Extract the (x, y) coordinate from the center of the cell holding the provided text.  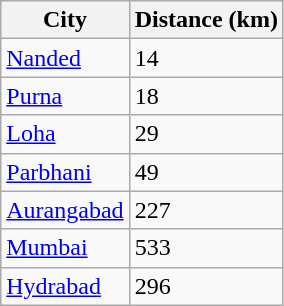
Parbhani (65, 172)
Hydrabad (65, 286)
29 (206, 134)
533 (206, 248)
City (65, 20)
Nanded (65, 58)
Distance (km) (206, 20)
14 (206, 58)
227 (206, 210)
Mumbai (65, 248)
18 (206, 96)
49 (206, 172)
296 (206, 286)
Loha (65, 134)
Aurangabad (65, 210)
Purna (65, 96)
